Capture the cell that displays the provided text and extract its [X, Y] central coordinate. 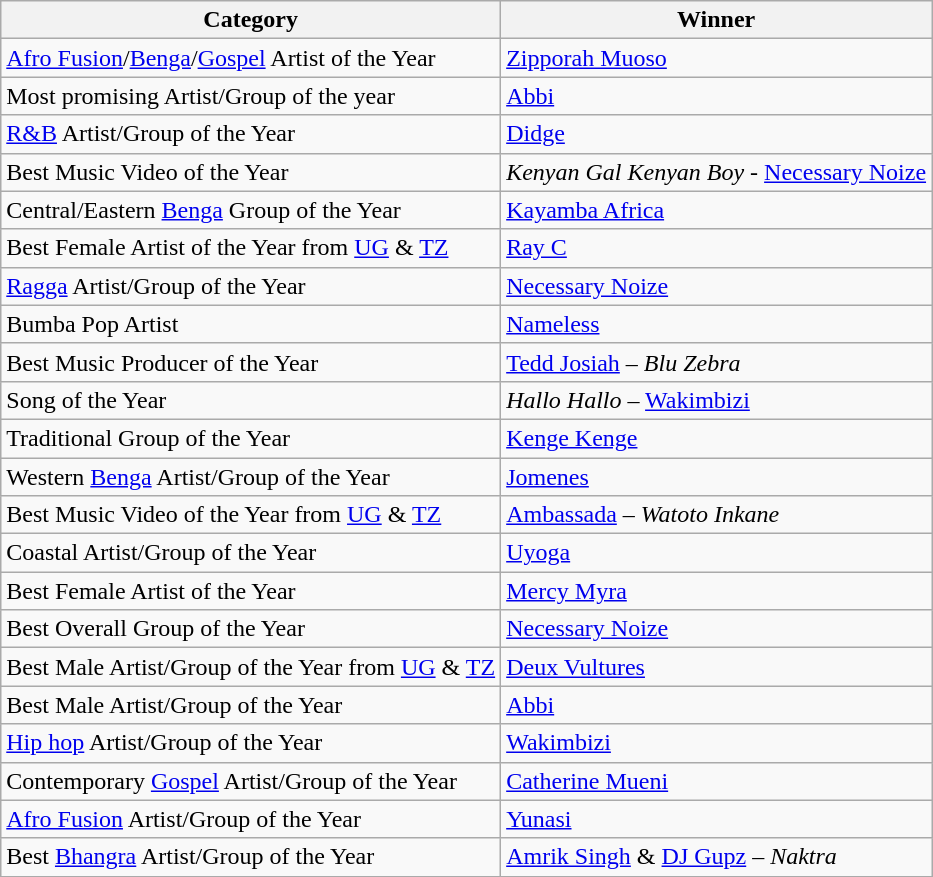
Jomenes [716, 477]
Uyoga [716, 553]
Best Male Artist/Group of the Year [251, 705]
Coastal Artist/Group of the Year [251, 553]
Afro Fusion Artist/Group of the Year [251, 819]
Hallo Hallo – Wakimbizi [716, 400]
Ambassada – Watoto Inkane [716, 515]
Best Male Artist/Group of the Year from UG & TZ [251, 667]
Amrik Singh & DJ Gupz – Naktra [716, 857]
Best Music Producer of the Year [251, 362]
Mercy Myra [716, 591]
Ragga Artist/Group of the Year [251, 286]
Contemporary Gospel Artist/Group of the Year [251, 781]
Catherine Mueni [716, 781]
Central/Eastern Benga Group of the Year [251, 210]
Deux Vultures [716, 667]
Best Music Video of the Year [251, 172]
Best Music Video of the Year from UG & TZ [251, 515]
Western Benga Artist/Group of the Year [251, 477]
Best Overall Group of the Year [251, 629]
Hip hop Artist/Group of the Year [251, 743]
Best Female Artist of the Year [251, 591]
Wakimbizi [716, 743]
Best Bhangra Artist/Group of the Year [251, 857]
Traditional Group of the Year [251, 438]
Winner [716, 20]
Ray C [716, 248]
Nameless [716, 324]
Best Female Artist of the Year from UG & TZ [251, 248]
Song of the Year [251, 400]
Afro Fusion/Benga/Gospel Artist of the Year [251, 58]
Kayamba Africa [716, 210]
R&B Artist/Group of the Year [251, 134]
Didge [716, 134]
Zipporah Muoso [716, 58]
Category [251, 20]
Yunasi [716, 819]
Most promising Artist/Group of the year [251, 96]
Bumba Pop Artist [251, 324]
Tedd Josiah – Blu Zebra [716, 362]
Kenyan Gal Kenyan Boy - Necessary Noize [716, 172]
Kenge Kenge [716, 438]
